From the cell containing the given text, extract its center point as [x, y] coordinate. 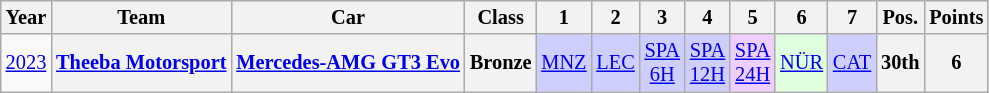
3 [662, 17]
Class [501, 17]
SPA24H [752, 63]
2023 [26, 63]
SPA6H [662, 63]
Car [348, 17]
LEC [615, 63]
Pos. [900, 17]
Year [26, 17]
2 [615, 17]
CAT [852, 63]
5 [752, 17]
Mercedes-AMG GT3 Evo [348, 63]
MNZ [564, 63]
30th [900, 63]
Points [956, 17]
SPA12H [708, 63]
1 [564, 17]
4 [708, 17]
Theeba Motorsport [141, 63]
Bronze [501, 63]
7 [852, 17]
Team [141, 17]
NÜR [802, 63]
